Determine the (X, Y) coordinate at the center of the cell enclosing the given text.  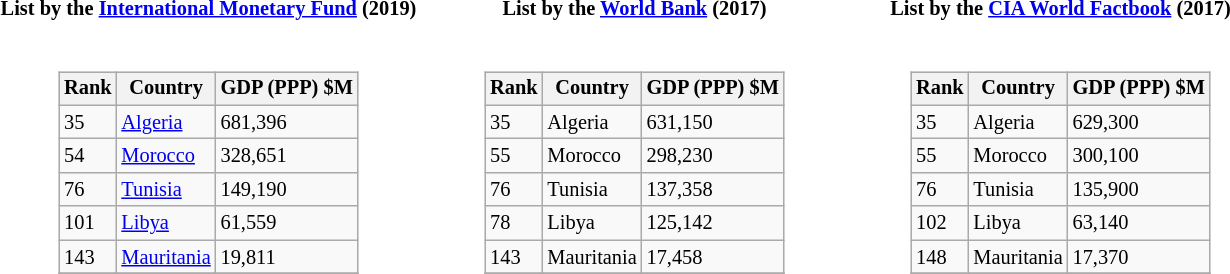
629,300 (1139, 122)
631,150 (713, 122)
17,458 (713, 257)
149,190 (287, 190)
61,559 (287, 223)
17,370 (1139, 257)
148 (940, 257)
137,358 (713, 190)
78 (514, 223)
54 (88, 156)
125,142 (713, 223)
681,396 (287, 122)
300,100 (1139, 156)
19,811 (287, 257)
328,651 (287, 156)
101 (88, 223)
63,140 (1139, 223)
135,900 (1139, 190)
102 (940, 223)
298,230 (713, 156)
